Identify which cell holds the provided text, then report its (X, Y) central coordinate. 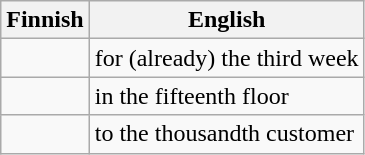
English (226, 20)
in the fifteenth floor (226, 96)
for (already) the third week (226, 58)
to the thousandth customer (226, 134)
Finnish (45, 20)
